Search for the cell housing the specified text and yield its (X, Y) center coordinate. 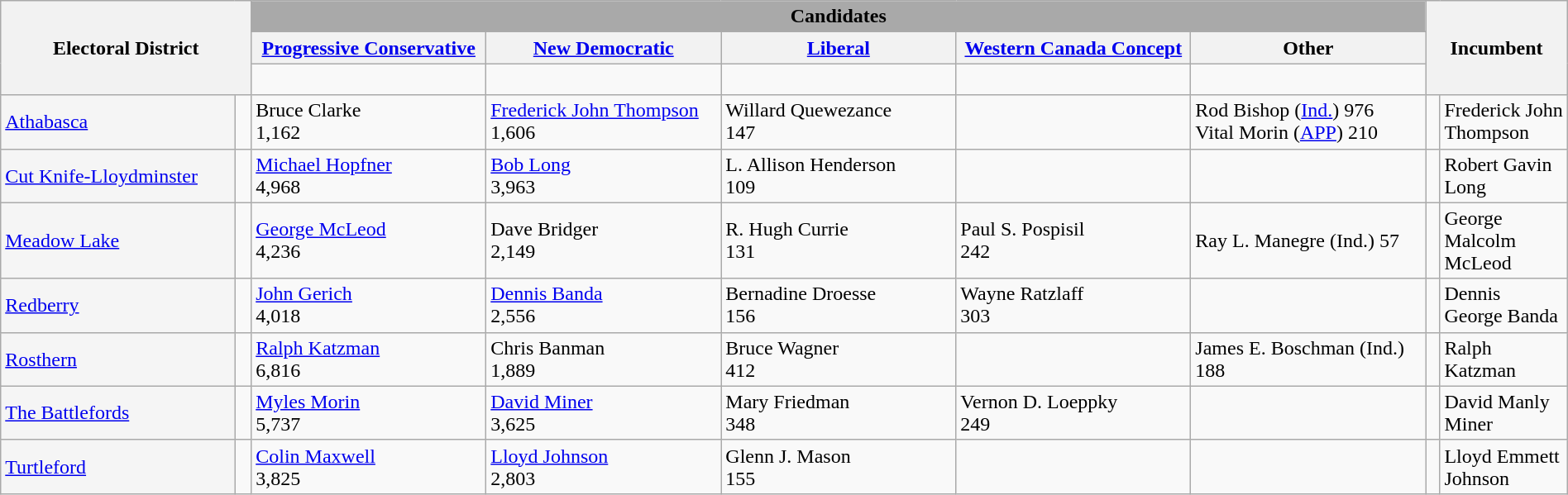
Electoral District (126, 48)
Wayne Ratzlaff 303 (1073, 306)
John Gerich 4,018 (369, 306)
Turtleford (117, 466)
Ralph Katzman 6,816 (369, 359)
Robert Gavin Long (1503, 175)
Mary Friedman 348 (839, 413)
New Democratic (604, 48)
Willard Quewezance 147 (839, 122)
George McLeod 4,236 (369, 240)
Lloyd Emmett Johnson (1503, 466)
Dennis Banda 2,556 (604, 306)
Progressive Conservative (369, 48)
Michael Hopfner 4,968 (369, 175)
Paul S. Pospisil 242 (1073, 240)
Meadow Lake (117, 240)
Frederick John Thompson (1503, 122)
Rosthern (117, 359)
George Malcolm McLeod (1503, 240)
Other (1308, 48)
Redberry (117, 306)
Bernadine Droesse 156 (839, 306)
Colin Maxwell 3,825 (369, 466)
Lloyd Johnson 2,803 (604, 466)
David Manly Miner (1503, 413)
Western Canada Concept (1073, 48)
James E. Boschman (Ind.) 188 (1308, 359)
Chris Banman 1,889 (604, 359)
Dennis George Banda (1503, 306)
Liberal (839, 48)
Candidates (839, 17)
Incumbent (1497, 48)
Rod Bishop (Ind.) 976Vital Morin (APP) 210 (1308, 122)
Athabasca (117, 122)
Bruce Clarke 1,162 (369, 122)
Myles Morin 5,737 (369, 413)
Ralph Katzman (1503, 359)
Ray L. Manegre (Ind.) 57 (1308, 240)
Cut Knife-Lloydminster (117, 175)
Frederick John Thompson 1,606 (604, 122)
David Miner 3,625 (604, 413)
R. Hugh Currie 131 (839, 240)
The Battlefords (117, 413)
Dave Bridger 2,149 (604, 240)
Vernon D. Loeppky 249 (1073, 413)
L. Allison Henderson 109 (839, 175)
Bob Long 3,963 (604, 175)
Bruce Wagner 412 (839, 359)
Glenn J. Mason 155 (839, 466)
